Find where the given text appears and provide that cell's center as (X, Y) coordinate. 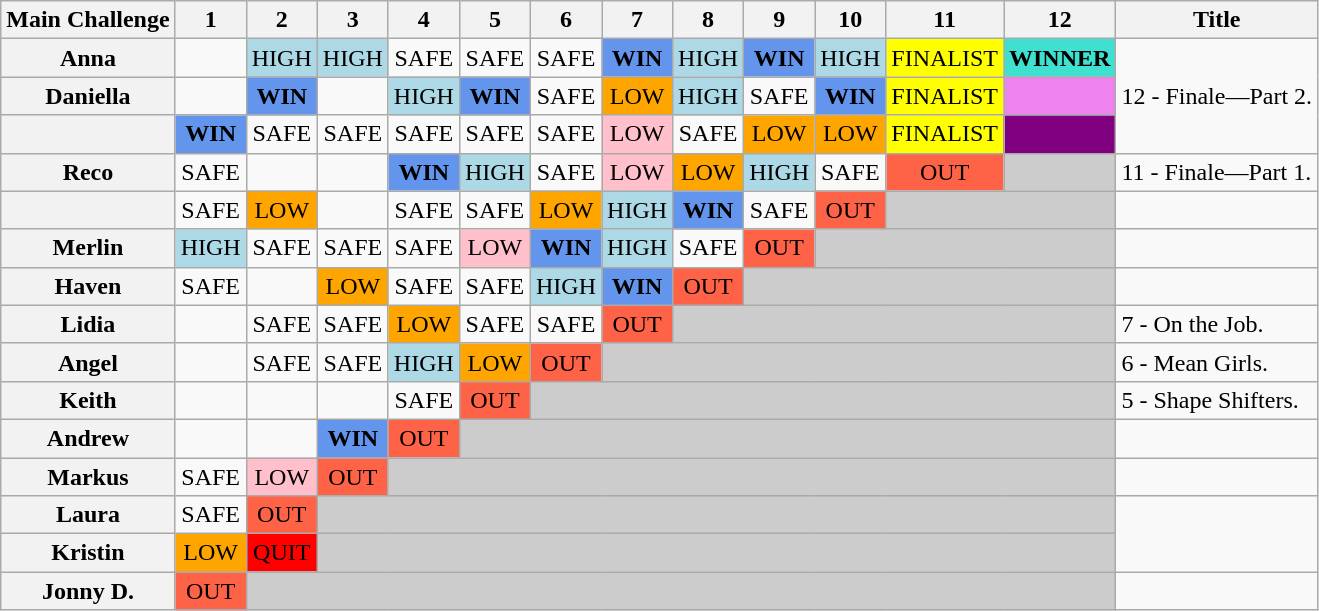
Main Challenge (88, 20)
Merlin (88, 248)
Title (1217, 20)
12 - Finale—Part 2. (1217, 96)
Andrew (88, 438)
8 (708, 20)
11 - Finale—Part 1. (1217, 172)
Laura (88, 515)
4 (424, 20)
1 (210, 20)
Jonny D. (88, 591)
QUIT (282, 553)
Daniella (88, 96)
Reco (88, 172)
Kristin (88, 553)
Keith (88, 400)
2 (282, 20)
3 (352, 20)
WINNER (1060, 58)
Markus (88, 477)
6 (566, 20)
Anna (88, 58)
6 - Mean Girls. (1217, 362)
9 (780, 20)
10 (850, 20)
Haven (88, 286)
5 (494, 20)
7 (638, 20)
Angel (88, 362)
11 (945, 20)
Lidia (88, 324)
5 - Shape Shifters. (1217, 400)
7 - On the Job. (1217, 324)
12 (1060, 20)
